Detect which cell encompasses the target text, then output its [x, y] center coordinate. 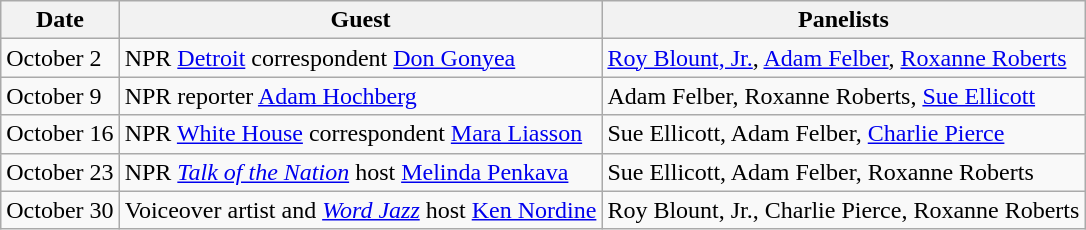
October 16 [60, 134]
October 9 [60, 96]
October 2 [60, 58]
NPR White House correspondent Mara Liasson [360, 134]
October 23 [60, 172]
NPR Detroit correspondent Don Gonyea [360, 58]
October 30 [60, 210]
NPR Talk of the Nation host Melinda Penkava [360, 172]
Voiceover artist and Word Jazz host Ken Nordine [360, 210]
Roy Blount, Jr., Charlie Pierce, Roxanne Roberts [844, 210]
Date [60, 20]
Sue Ellicott, Adam Felber, Roxanne Roberts [844, 172]
Panelists [844, 20]
NPR reporter Adam Hochberg [360, 96]
Sue Ellicott, Adam Felber, Charlie Pierce [844, 134]
Adam Felber, Roxanne Roberts, Sue Ellicott [844, 96]
Roy Blount, Jr., Adam Felber, Roxanne Roberts [844, 58]
Guest [360, 20]
